Search for the cell housing the specified text and yield its [x, y] center coordinate. 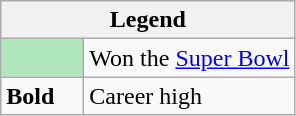
Won the Super Bowl [190, 58]
Career high [190, 96]
Bold [42, 96]
Legend [148, 20]
